Return the [x, y] coordinate for the center point of the cell that contains the specified text.  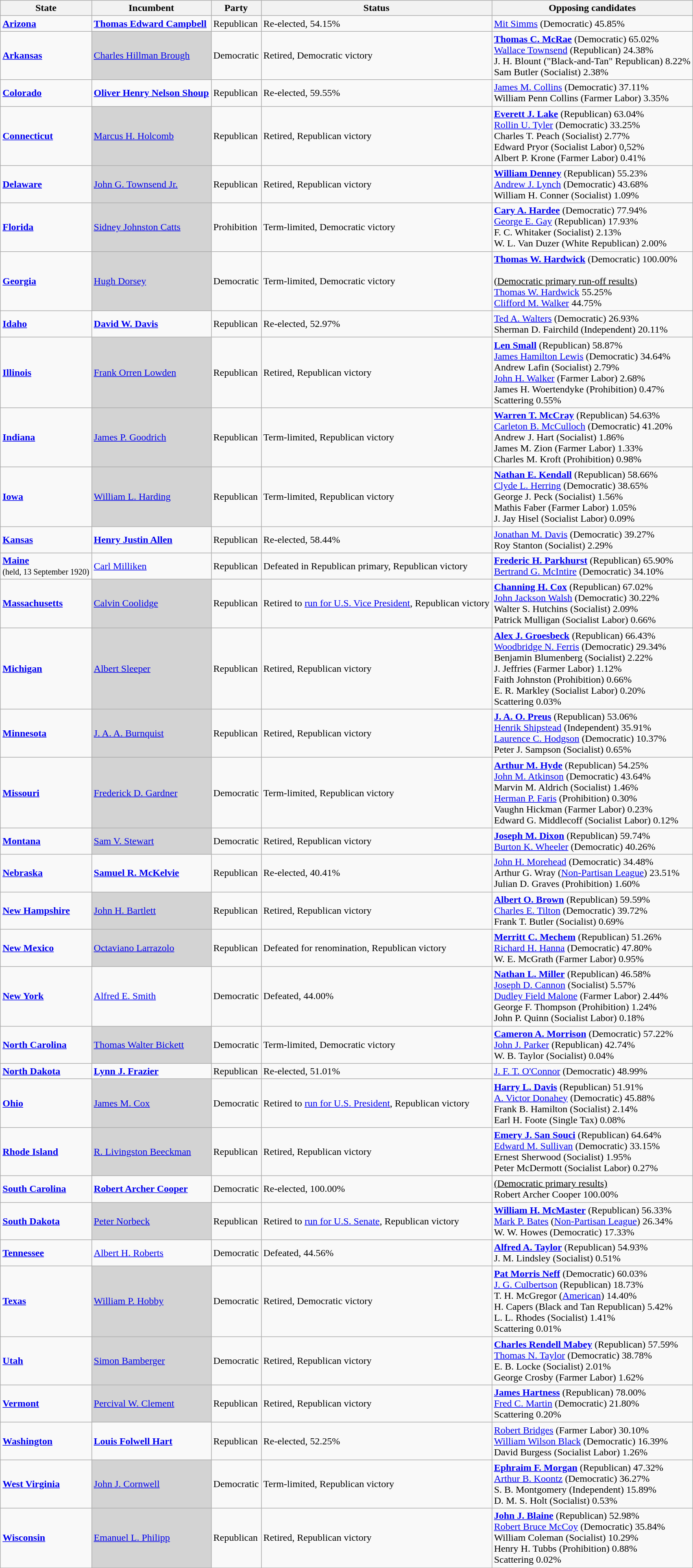
New Mexico [46, 948]
Frederic H. Parkhurst (Republican) 65.90%Bertrand G. McIntire (Democratic) 34.10% [592, 566]
Opposing candidates [592, 8]
John J. Cornwell [151, 1484]
Frank Orren Lowden [151, 372]
West Virginia [46, 1484]
Charles Hillman Brough [151, 55]
Rhode Island [46, 1152]
North Dakota [46, 1071]
Emery J. San Souci (Republican) 64.64%Edward M. Sullivan (Democratic) 33.15%Ernest Sherwood (Socialist) 1.95%Peter McDermott (Socialist Labor) 0.27% [592, 1152]
Florida [46, 227]
Idaho [46, 324]
Defeated in Republican primary, Republican victory [377, 566]
William L. Harding [151, 497]
Illinois [46, 372]
Maine(held, 13 September 1920) [46, 566]
Harry L. Davis (Republican) 51.91%A. Victor Donahey (Democratic) 45.88%Frank B. Hamilton (Socialist) 2.14%Earl H. Foote (Single Tax) 0.08% [592, 1103]
Thomas C. McRae (Democratic) 65.02%Wallace Townsend (Republican) 24.38%J. H. Blount ("Black-and-Tan" Republican) 8.22%Sam Butler (Socialist) 2.38% [592, 55]
Michigan [46, 669]
Octaviano Larrazolo [151, 948]
Tennessee [46, 1253]
Indiana [46, 437]
Merritt C. Mechem (Republican) 51.26%Richard H. Hanna (Democratic) 47.80%W. E. McGrath (Farmer Labor) 0.95% [592, 948]
Percival W. Clement [151, 1404]
Sidney Johnston Catts [151, 227]
Channing H. Cox (Republican) 67.02%John Jackson Walsh (Democratic) 30.22%Walter S. Hutchins (Socialist) 2.09%Patrick Mulligan (Socialist Labor) 0.66% [592, 603]
Status [377, 8]
Louis Folwell Hart [151, 1441]
Simon Bamberger [151, 1361]
Re-elected, 58.44% [377, 539]
James M. Cox [151, 1103]
Arkansas [46, 55]
Ohio [46, 1103]
Nebraska [46, 873]
William Denney (Republican) 55.23%Andrew J. Lynch (Democratic) 43.68%William H. Conner (Socialist) 1.09% [592, 184]
Robert Bridges (Farmer Labor) 30.10%William Wilson Black (Democratic) 16.39%David Burgess (Socialist Labor) 1.26% [592, 1441]
Oliver Henry Nelson Shoup [151, 93]
James P. Goodrich [151, 437]
Georgia [46, 281]
Thomas Walter Bickett [151, 1045]
Washington [46, 1441]
Joseph M. Dixon (Republican) 59.74%Burton K. Wheeler (Democratic) 40.26% [592, 841]
Re-elected, 52.25% [377, 1441]
Thomas W. Hardwick (Democratic) 100.00%(Democratic primary run-off results)Thomas W. Hardwick 55.25%Clifford M. Walker 44.75% [592, 281]
Mit Simms (Democratic) 45.85% [592, 24]
William H. McMaster (Republican) 56.33%Mark P. Bates (Non-Partisan League) 26.34%W. W. Howes (Democratic) 17.33% [592, 1221]
John G. Townsend Jr. [151, 184]
R. Livingston Beeckman [151, 1152]
South Dakota [46, 1221]
Albert O. Brown (Republican) 59.59%Charles E. Tilton (Democratic) 39.72%Frank T. Butler (Socialist) 0.69% [592, 910]
Texas [46, 1301]
Re-elected, 54.15% [377, 24]
John H. Bartlett [151, 910]
Marcus H. Holcomb [151, 136]
Ted A. Walters (Democratic) 26.93%Sherman D. Fairchild (Independent) 20.11% [592, 324]
J. F. T. O'Connor (Democratic) 48.99% [592, 1071]
J. A. A. Burnquist [151, 734]
Retired to run for U.S. President, Republican victory [377, 1103]
Emanuel L. Philipp [151, 1538]
Minnesota [46, 734]
Re-elected, 100.00% [377, 1189]
Charles Rendell Mabey (Republican) 57.59%Thomas N. Taylor (Democratic) 38.78%E. B. Locke (Socialist) 2.01%George Crosby (Farmer Labor) 1.62% [592, 1361]
Utah [46, 1361]
Frederick D. Gardner [151, 793]
Robert Archer Cooper [151, 1189]
Re-elected, 59.55% [377, 93]
Arizona [46, 24]
Re-elected, 52.97% [377, 324]
Ephraim F. Morgan (Republican) 47.32%Arthur B. Koontz (Democratic) 36.27%S. B. Montgomery (Independent) 15.89%D. M. S. Holt (Socialist) 0.53% [592, 1484]
Thomas Edward Campbell [151, 24]
Calvin Coolidge [151, 603]
James M. Collins (Democratic) 37.11%William Penn Collins (Farmer Labor) 3.35% [592, 93]
North Carolina [46, 1045]
Montana [46, 841]
Peter Norbeck [151, 1221]
State [46, 8]
William P. Hobby [151, 1301]
(Democratic primary results)Robert Archer Cooper 100.00% [592, 1189]
David W. Davis [151, 324]
Lynn J. Frazier [151, 1071]
Cameron A. Morrison (Democratic) 57.22%John J. Parker (Republican) 42.74%W. B. Taylor (Socialist) 0.04% [592, 1045]
Retired to run for U.S. Senate, Republican victory [377, 1221]
Delaware [46, 184]
Wisconsin [46, 1538]
Retired to run for U.S. Vice President, Republican victory [377, 603]
Cary A. Hardee (Democratic) 77.94%George E. Gay (Republican) 17.93%F. C. Whitaker (Socialist) 2.13%W. L. Van Duzer (White Republican) 2.00% [592, 227]
Albert H. Roberts [151, 1253]
Prohibition [236, 227]
James Hartness (Republican) 78.00%Fred C. Martin (Democratic) 21.80%Scattering 0.20% [592, 1404]
Samuel R. McKelvie [151, 873]
Alfred E. Smith [151, 996]
Re-elected, 40.41% [377, 873]
Massachusetts [46, 603]
Carl Milliken [151, 566]
Party [236, 8]
Alfred A. Taylor (Republican) 54.93%J. M. Lindsley (Socialist) 0.51% [592, 1253]
Incumbent [151, 8]
Connecticut [46, 136]
Kansas [46, 539]
Colorado [46, 93]
J. A. O. Preus (Republican) 53.06%Henrik Shipstead (Independent) 35.91%Laurence C. Hodgson (Democratic) 10.37%Peter J. Sampson (Socialist) 0.65% [592, 734]
Defeated for renomination, Republican victory [377, 948]
Vermont [46, 1404]
Defeated, 44.00% [377, 996]
Albert Sleeper [151, 669]
South Carolina [46, 1189]
Sam V. Stewart [151, 841]
New Hampshire [46, 910]
John H. Morehead (Democratic) 34.48%Arthur G. Wray (Non-Partisan League) 23.51%Julian D. Graves (Prohibition) 1.60% [592, 873]
Henry Justin Allen [151, 539]
Re-elected, 51.01% [377, 1071]
Defeated, 44.56% [377, 1253]
Jonathan M. Davis (Democratic) 39.27%Roy Stanton (Socialist) 2.29% [592, 539]
Iowa [46, 497]
Hugh Dorsey [151, 281]
Missouri [46, 793]
New York [46, 996]
